Provide the [X, Y] coordinate of the cell's center where the given text is located.  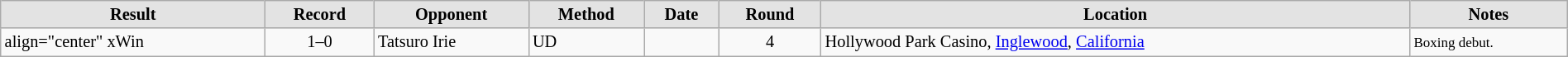
Opponent [452, 14]
Round [769, 14]
Notes [1489, 14]
Method [586, 14]
Boxing debut. [1489, 42]
4 [769, 42]
Location [1116, 14]
UD [586, 42]
Record [319, 14]
Result [133, 14]
1–0 [319, 42]
align="center" xWin [133, 42]
Tatsuro Irie [452, 42]
Hollywood Park Casino, Inglewood, California [1116, 42]
Date [681, 14]
